Locate the cell with the specified text and output its (X, Y) center coordinate. 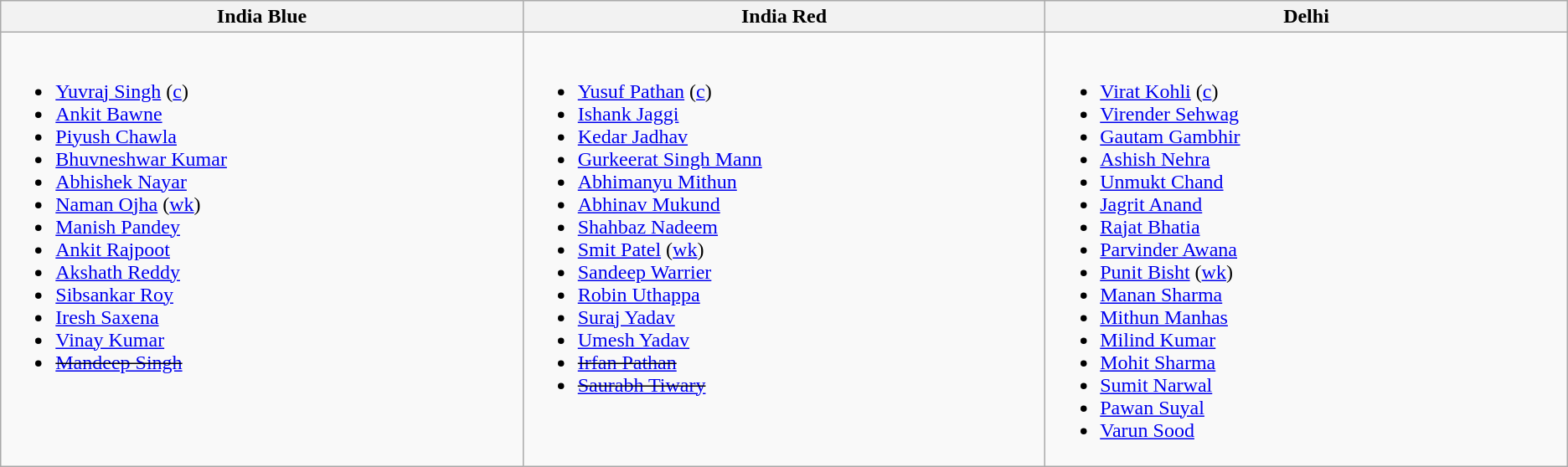
Delhi (1307, 17)
India Blue (261, 17)
India Red (784, 17)
